Return (x, y) of the center of cell containing provided text 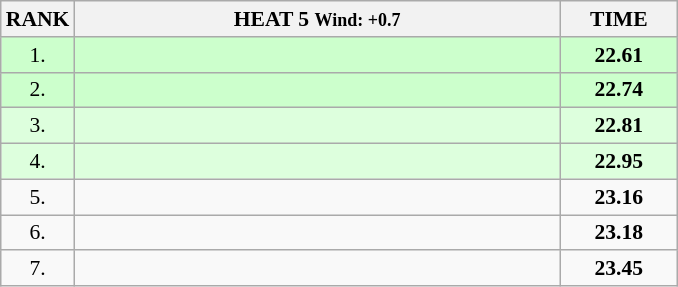
TIME (619, 19)
22.61 (619, 55)
2. (38, 90)
23.45 (619, 269)
23.16 (619, 197)
6. (38, 233)
3. (38, 126)
HEAT 5 Wind: +0.7 (316, 19)
22.81 (619, 126)
23.18 (619, 233)
7. (38, 269)
5. (38, 197)
RANK (38, 19)
22.74 (619, 90)
1. (38, 55)
4. (38, 162)
22.95 (619, 162)
